Output the (x, y) coordinate of the center of the cell containing the given text.  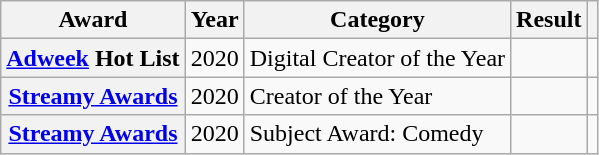
Adweek Hot List (93, 58)
Creator of the Year (377, 96)
Award (93, 20)
Result (549, 20)
Digital Creator of the Year (377, 58)
Subject Award: Comedy (377, 134)
Category (377, 20)
Year (214, 20)
